Extract the (x, y) coordinate from the center of the cell holding the provided text.  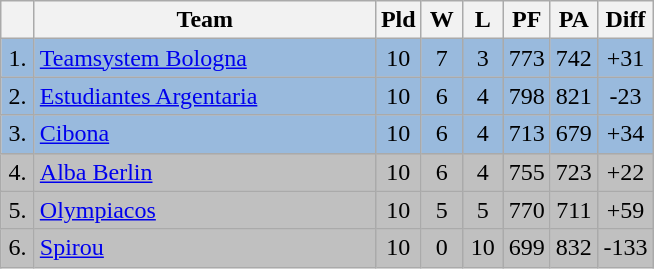
Alba Berlin (204, 172)
711 (574, 210)
0 (442, 248)
821 (574, 96)
1. (18, 58)
798 (526, 96)
4. (18, 172)
7 (442, 58)
Diff (625, 20)
Olympiacos (204, 210)
Spirou (204, 248)
755 (526, 172)
3 (482, 58)
Teamsystem Bologna (204, 58)
+59 (625, 210)
+22 (625, 172)
770 (526, 210)
+34 (625, 134)
2. (18, 96)
L (482, 20)
Cibona (204, 134)
+31 (625, 58)
W (442, 20)
3. (18, 134)
742 (574, 58)
773 (526, 58)
679 (574, 134)
5. (18, 210)
Team (204, 20)
713 (526, 134)
Estudiantes Argentaria (204, 96)
Pld (398, 20)
-23 (625, 96)
723 (574, 172)
832 (574, 248)
-133 (625, 248)
PA (574, 20)
6. (18, 248)
PF (526, 20)
699 (526, 248)
